From the cell containing the given text, extract its center point as [X, Y] coordinate. 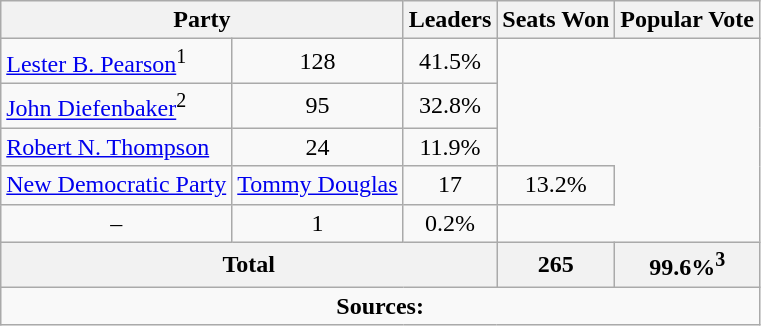
Robert N. Thompson [116, 147]
11.9% [450, 147]
Sources: [380, 306]
24 [318, 147]
1 [318, 223]
99.6%3 [688, 264]
Tommy Douglas [318, 185]
Party [202, 20]
Total [249, 264]
265 [556, 264]
Lester B. Pearson1 [116, 62]
0.2% [450, 223]
Seats Won [556, 20]
32.8% [450, 106]
– [116, 223]
New Democratic Party [116, 185]
Leaders [450, 20]
41.5% [450, 62]
128 [318, 62]
13.2% [556, 185]
Popular Vote [688, 20]
17 [450, 185]
John Diefenbaker2 [116, 106]
95 [318, 106]
